Locate the cell with the specified text and output its (x, y) center coordinate. 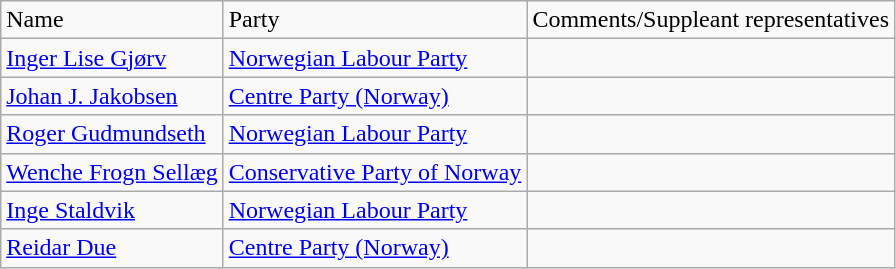
Comments/Suppleant representatives (711, 20)
Reidar Due (112, 248)
Roger Gudmundseth (112, 134)
Conservative Party of Norway (375, 172)
Inge Staldvik (112, 210)
Wenche Frogn Sellæg (112, 172)
Inger Lise Gjørv (112, 58)
Party (375, 20)
Johan J. Jakobsen (112, 96)
Name (112, 20)
